Extract the [X, Y] coordinate from the center of the cell holding the provided text.  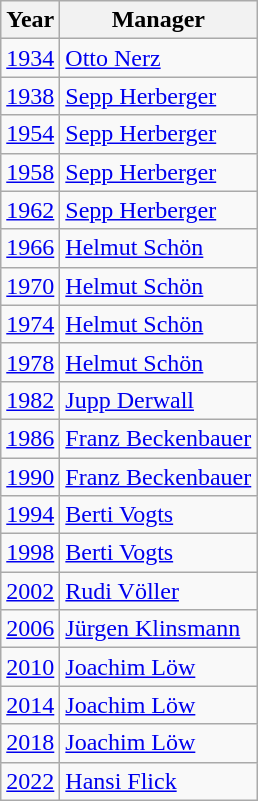
1962 [30, 210]
Rudi Völler [158, 591]
Hansi Flick [158, 781]
1994 [30, 515]
2022 [30, 781]
1978 [30, 362]
Jupp Derwall [158, 400]
1986 [30, 438]
1970 [30, 286]
1938 [30, 96]
1958 [30, 172]
Otto Nerz [158, 58]
2014 [30, 705]
2002 [30, 591]
2006 [30, 629]
1934 [30, 58]
2018 [30, 743]
1966 [30, 248]
1982 [30, 400]
1974 [30, 324]
2010 [30, 667]
1998 [30, 553]
Jürgen Klinsmann [158, 629]
1954 [30, 134]
Year [30, 20]
1990 [30, 477]
Manager [158, 20]
